Return the (x, y) coordinate for the center point of the cell that contains the specified text.  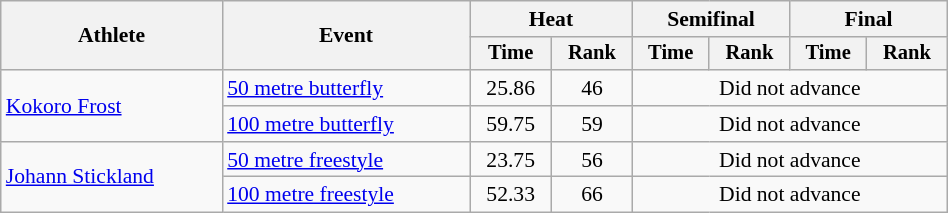
100 metre butterfly (346, 124)
52.33 (511, 195)
66 (592, 195)
56 (592, 160)
50 metre freestyle (346, 160)
25.86 (511, 88)
Kokoro Frost (112, 106)
59 (592, 124)
Heat (552, 19)
50 metre butterfly (346, 88)
Final (869, 19)
46 (592, 88)
23.75 (511, 160)
59.75 (511, 124)
Event (346, 36)
Athlete (112, 36)
Semifinal (710, 19)
Johann Stickland (112, 178)
100 metre freestyle (346, 195)
